Locate the cell with the specified text and output its (X, Y) center coordinate. 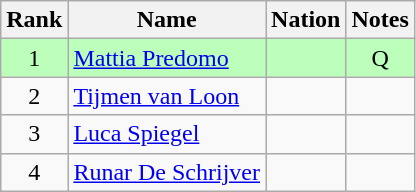
3 (34, 134)
2 (34, 96)
Mattia Predomo (167, 58)
Rank (34, 20)
Q (380, 58)
4 (34, 172)
Name (167, 20)
Nation (306, 20)
1 (34, 58)
Luca Spiegel (167, 134)
Runar De Schrijver (167, 172)
Tijmen van Loon (167, 96)
Notes (380, 20)
